Scan for the cell matching the given text and deliver its [x, y] coordinate at center. 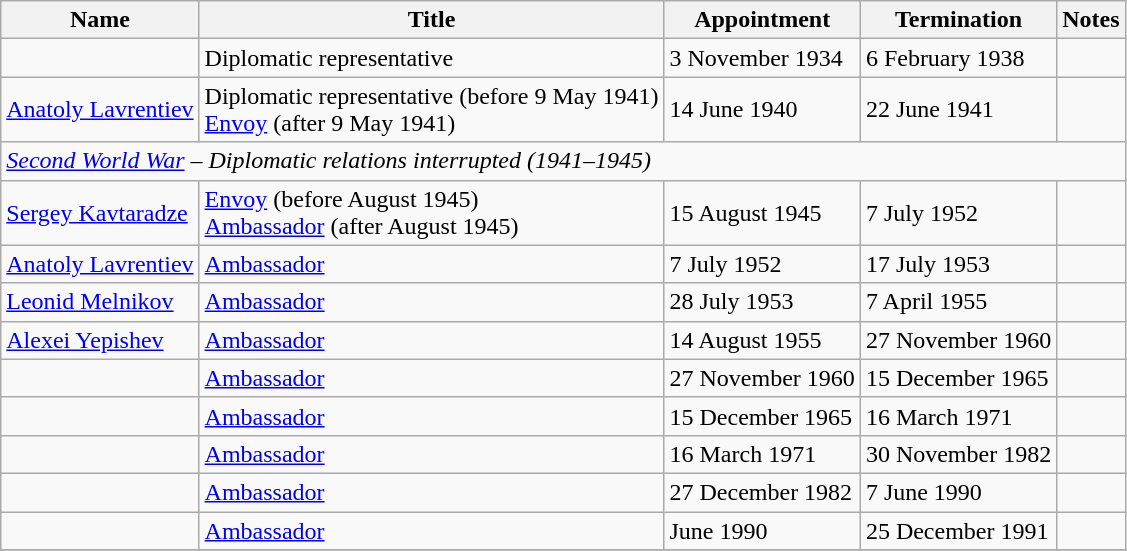
Sergey Kavtaradze [100, 212]
Envoy (before August 1945)Ambassador (after August 1945) [432, 212]
14 June 1940 [762, 110]
Diplomatic representative (before 9 May 1941)Envoy (after 9 May 1941) [432, 110]
22 June 1941 [958, 110]
Alexei Yepishev [100, 340]
17 July 1953 [958, 264]
Diplomatic representative [432, 58]
15 August 1945 [762, 212]
6 February 1938 [958, 58]
Termination [958, 20]
Second World War – Diplomatic relations interrupted (1941–1945) [563, 161]
Name [100, 20]
Notes [1091, 20]
14 August 1955 [762, 340]
28 July 1953 [762, 302]
Title [432, 20]
7 April 1955 [958, 302]
7 June 1990 [958, 492]
Leonid Melnikov [100, 302]
3 November 1934 [762, 58]
30 November 1982 [958, 454]
June 1990 [762, 531]
25 December 1991 [958, 531]
Appointment [762, 20]
27 December 1982 [762, 492]
